Return [X, Y] of the center of cell containing provided text 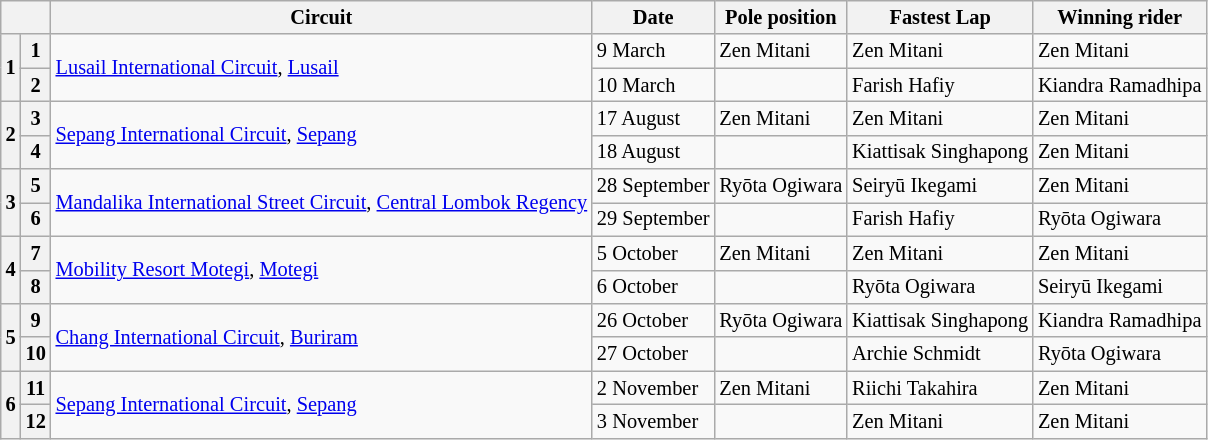
6 October [653, 287]
Archie Schmidt [940, 354]
Chang International Circuit, Buriram [322, 336]
29 September [653, 219]
11 [36, 388]
10 [36, 354]
7 [36, 253]
17 August [653, 118]
26 October [653, 320]
9 March [653, 51]
Circuit [322, 17]
Mobility Resort Motegi, Motegi [322, 270]
28 September [653, 186]
18 August [653, 152]
10 March [653, 85]
2 November [653, 388]
8 [36, 287]
Pole position [780, 17]
12 [36, 421]
Winning rider [1120, 17]
Mandalika International Street Circuit, Central Lombok Regency [322, 202]
3 November [653, 421]
Fastest Lap [940, 17]
Lusail International Circuit, Lusail [322, 68]
5 October [653, 253]
Date [653, 17]
27 October [653, 354]
9 [36, 320]
Riichi Takahira [940, 388]
